From the cell containing the given text, extract its center point as [X, Y] coordinate. 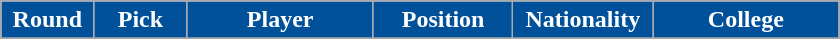
Position [443, 20]
Player [280, 20]
College [746, 20]
Pick [140, 20]
Round [48, 20]
Nationality [583, 20]
